Pinpoint the cell where the given text exists, returning its (x, y) midpoint coordinate. 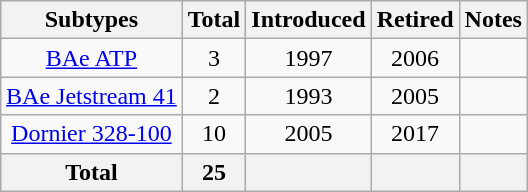
BAe ATP (92, 58)
Notes (493, 20)
Dornier 328-100 (92, 134)
2 (214, 96)
1997 (308, 58)
1993 (308, 96)
10 (214, 134)
3 (214, 58)
2017 (415, 134)
25 (214, 172)
2006 (415, 58)
Subtypes (92, 20)
Retired (415, 20)
Introduced (308, 20)
BAe Jetstream 41 (92, 96)
